Output the [X, Y] coordinate of the center of the cell containing the given text.  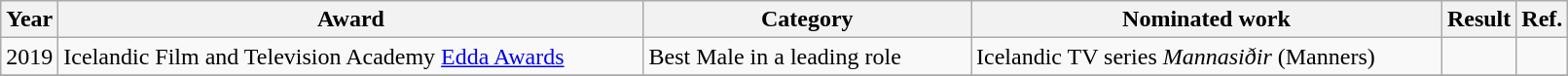
Icelandic Film and Television Academy Edda Awards [350, 57]
Nominated work [1207, 19]
Best Male in a leading role [807, 57]
Award [350, 19]
2019 [29, 57]
Category [807, 19]
Icelandic TV series Mannasiðir (Manners) [1207, 57]
Ref. [1542, 19]
Year [29, 19]
Result [1478, 19]
